Find where the given text appears and provide that cell's center as [x, y] coordinate. 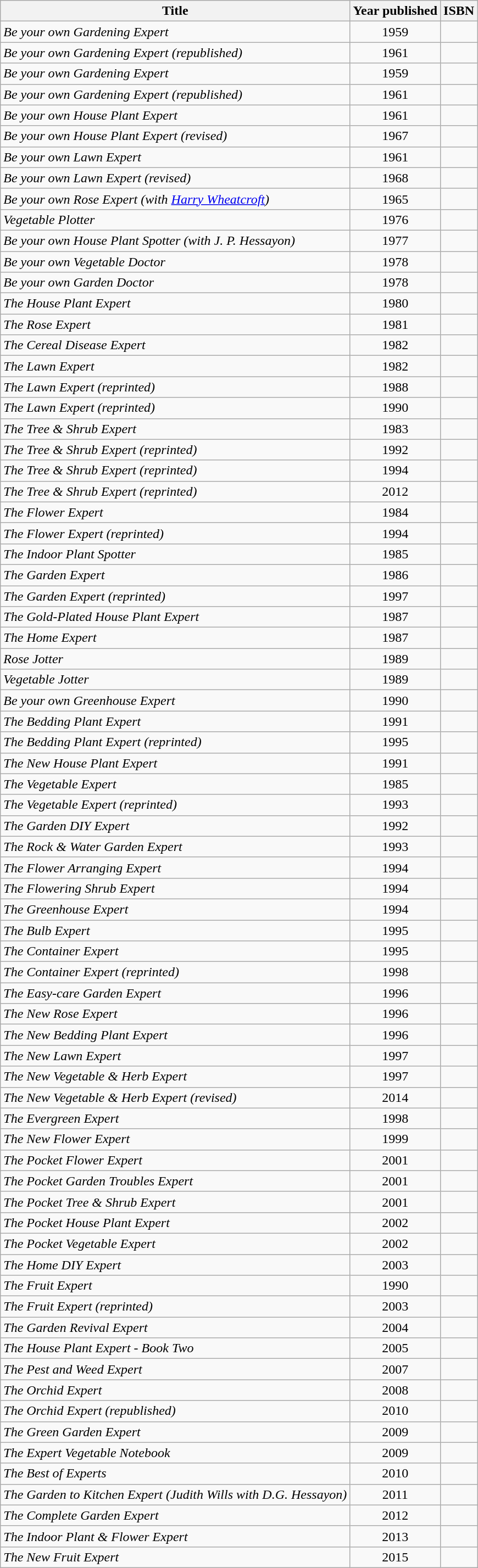
1983 [396, 429]
Be your own Vegetable Doctor [175, 262]
The Pocket Flower Expert [175, 1160]
The Garden Expert [175, 575]
The Vegetable Expert (reprinted) [175, 805]
The Garden to Kitchen Expert (Judith Wills with D.G. Hessayon) [175, 1494]
The New Lawn Expert [175, 1056]
1968 [396, 178]
The New Rose Expert [175, 1014]
The Tree & Shrub Expert [175, 429]
1999 [396, 1139]
Be your own Lawn Expert (revised) [175, 178]
1967 [396, 136]
The Indoor Plant & Flower Expert [175, 1536]
Be your own Garden Doctor [175, 283]
Year published [396, 11]
The Orchid Expert (republished) [175, 1411]
Be your own House Plant Spotter (with J. P. Hessayon) [175, 240]
The Flower Expert [175, 512]
The Expert Vegetable Notebook [175, 1453]
2014 [396, 1097]
The Evergreen Expert [175, 1118]
The Rose Expert [175, 324]
The Pocket Garden Troubles Expert [175, 1181]
Be your own Lawn Expert [175, 157]
The Flowering Shrub Expert [175, 888]
1980 [396, 304]
ISBN [459, 11]
Vegetable Jotter [175, 680]
The Fruit Expert [175, 1286]
2013 [396, 1536]
The Bulb Expert [175, 931]
The Cereal Disease Expert [175, 345]
Rose Jotter [175, 659]
The Greenhouse Expert [175, 909]
The Container Expert (reprinted) [175, 972]
The Pest and Weed Expert [175, 1369]
The Bedding Plant Expert [175, 721]
The New Bedding Plant Expert [175, 1035]
The Pocket Vegetable Expert [175, 1244]
The Indoor Plant Spotter [175, 554]
The Orchid Expert [175, 1390]
Be your own House Plant Expert [175, 115]
The New Vegetable & Herb Expert [175, 1077]
The Home DIY Expert [175, 1264]
The New Vegetable & Herb Expert (revised) [175, 1097]
The Green Garden Expert [175, 1432]
2004 [396, 1328]
The Pocket House Plant Expert [175, 1223]
Be your own Rose Expert (with Harry Wheatcroft) [175, 199]
The Flower Expert (reprinted) [175, 533]
1984 [396, 512]
2008 [396, 1390]
The Garden Revival Expert [175, 1328]
The Best of Experts [175, 1474]
The Complete Garden Expert [175, 1515]
The New House Plant Expert [175, 763]
2015 [396, 1557]
1986 [396, 575]
1965 [396, 199]
2007 [396, 1369]
The New Flower Expert [175, 1139]
1976 [396, 220]
The Gold-Plated House Plant Expert [175, 617]
2005 [396, 1348]
The Easy-care Garden Expert [175, 993]
The New Fruit Expert [175, 1557]
Be your own House Plant Expert (revised) [175, 136]
The Garden DIY Expert [175, 826]
The Pocket Tree & Shrub Expert [175, 1202]
Vegetable Plotter [175, 220]
The Flower Arranging Expert [175, 867]
1988 [396, 387]
The Rock & Water Garden Expert [175, 847]
The Container Expert [175, 951]
The House Plant Expert [175, 304]
The House Plant Expert - Book Two [175, 1348]
Title [175, 11]
The Lawn Expert [175, 366]
The Home Expert [175, 638]
1981 [396, 324]
The Fruit Expert (reprinted) [175, 1307]
1977 [396, 240]
The Garden Expert (reprinted) [175, 596]
The Bedding Plant Expert (reprinted) [175, 742]
Be your own Greenhouse Expert [175, 701]
The Vegetable Expert [175, 784]
2011 [396, 1494]
